Return [x, y] of the center of cell containing provided text 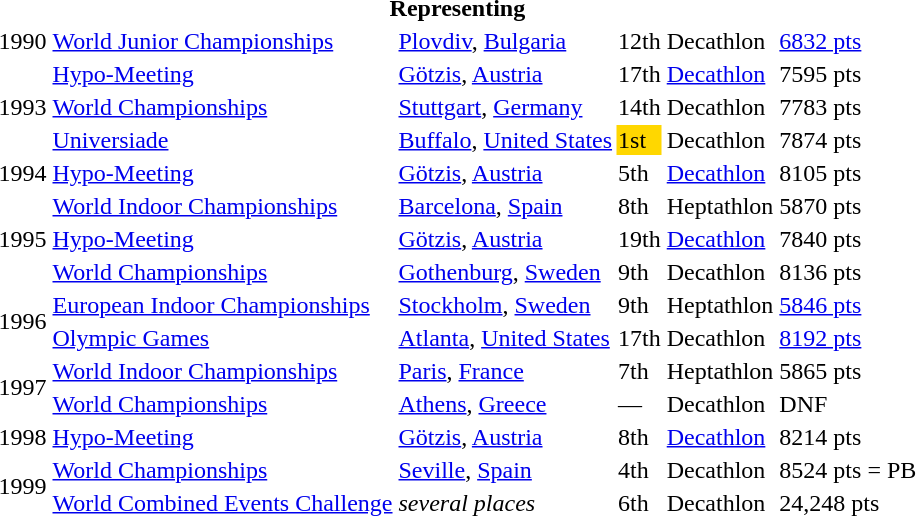
Seville, Spain [506, 470]
Gothenburg, Sweden [506, 272]
12th [640, 41]
Athens, Greece [506, 404]
World Junior Championships [222, 41]
19th [640, 239]
Universiade [222, 140]
14th [640, 107]
Plovdiv, Bulgaria [506, 41]
Buffalo, United States [506, 140]
Atlanta, United States [506, 338]
Barcelona, Spain [506, 206]
European Indoor Championships [222, 305]
5th [640, 173]
7th [640, 371]
4th [640, 470]
1st [640, 140]
Stockholm, Sweden [506, 305]
— [640, 404]
Paris, France [506, 371]
Olympic Games [222, 338]
Stuttgart, Germany [506, 107]
